Scan for the cell matching the given text and deliver its [X, Y] coordinate at center. 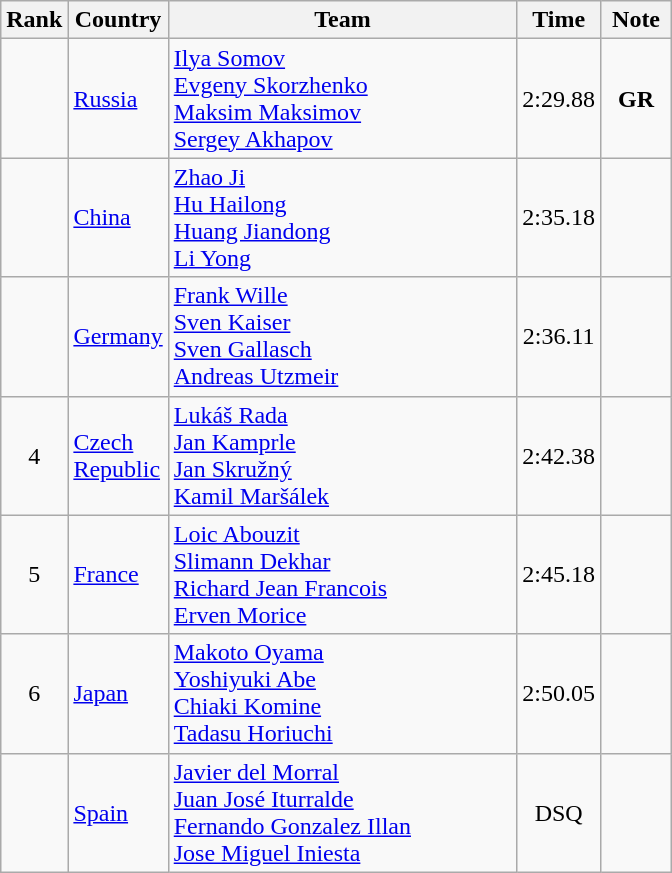
2:29.88 [559, 98]
Note [636, 20]
Makoto OyamaYoshiyuki AbeChiaki KomineTadasu Horiuchi [342, 694]
Time [559, 20]
China [118, 218]
Loic AbouzitSlimann DekharRichard Jean FrancoisErven Morice [342, 574]
Javier del MorralJuan José IturraldeFernando Gonzalez IllanJose Miguel Iniesta [342, 812]
2:36.11 [559, 336]
France [118, 574]
Rank [34, 20]
2:45.18 [559, 574]
Country [118, 20]
Japan [118, 694]
Lukáš RadaJan KamprleJan SkružnýKamil Maršálek [342, 456]
2:50.05 [559, 694]
6 [34, 694]
Germany [118, 336]
Ilya SomovEvgeny SkorzhenkoMaksim MaksimovSergey Akhapov [342, 98]
Russia [118, 98]
Zhao JiHu HailongHuang JiandongLi Yong [342, 218]
2:35.18 [559, 218]
Spain [118, 812]
5 [34, 574]
4 [34, 456]
Czech Republic [118, 456]
DSQ [559, 812]
2:42.38 [559, 456]
Team [342, 20]
Frank WilleSven KaiserSven GallaschAndreas Utzmeir [342, 336]
GR [636, 98]
